Extract the [X, Y] coordinate from the center of the cell holding the provided text.  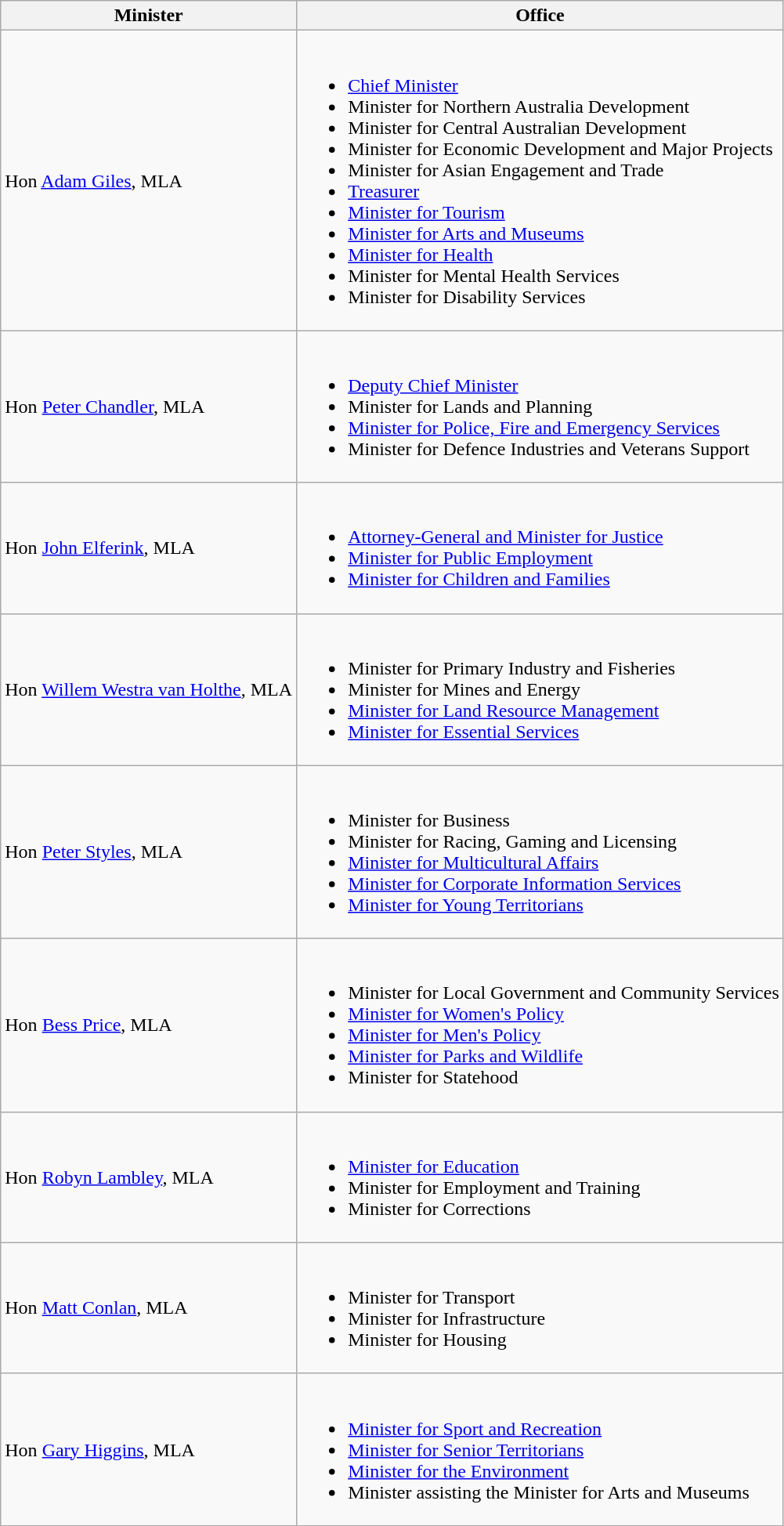
Minister for Primary Industry and FisheriesMinister for Mines and EnergyMinister for Land Resource ManagementMinister for Essential Services [540, 689]
Hon Adam Giles, MLA [149, 180]
Hon Robyn Lambley, MLA [149, 1177]
Hon Willem Westra van Holthe, MLA [149, 689]
Hon Matt Conlan, MLA [149, 1308]
Minister for EducationMinister for Employment and TrainingMinister for Corrections [540, 1177]
Hon Peter Styles, MLA [149, 852]
Hon Peter Chandler, MLA [149, 407]
Minister [149, 16]
Hon Gary Higgins, MLA [149, 1449]
Minister for Sport and RecreationMinister for Senior TerritoriansMinister for the EnvironmentMinister assisting the Minister for Arts and Museums [540, 1449]
Office [540, 16]
Attorney-General and Minister for JusticeMinister for Public EmploymentMinister for Children and Families [540, 548]
Hon John Elferink, MLA [149, 548]
Hon Bess Price, MLA [149, 1025]
Minister for TransportMinister for InfrastructureMinister for Housing [540, 1308]
